Pinpoint the cell where the given text exists, returning its [X, Y] midpoint coordinate. 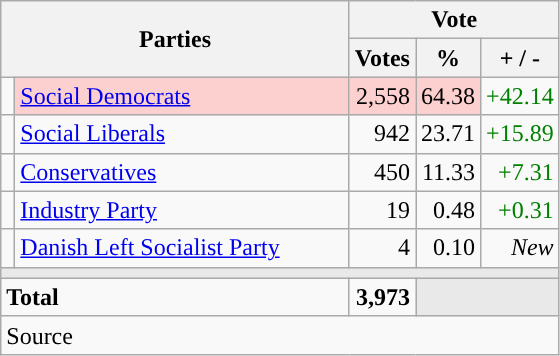
Total [176, 297]
Industry Party [182, 210]
+7.31 [520, 172]
3,973 [382, 297]
11.33 [448, 172]
+42.14 [520, 96]
19 [382, 210]
942 [382, 134]
4 [382, 248]
2,558 [382, 96]
Social Democrats [182, 96]
0.10 [448, 248]
Conservatives [182, 172]
% [448, 58]
450 [382, 172]
Danish Left Socialist Party [182, 248]
0.48 [448, 210]
+ / - [520, 58]
Social Liberals [182, 134]
New [520, 248]
+0.31 [520, 210]
Source [280, 335]
64.38 [448, 96]
+15.89 [520, 134]
23.71 [448, 134]
Parties [176, 39]
Vote [454, 20]
Votes [382, 58]
